Capture the cell that displays the provided text and extract its (x, y) central coordinate. 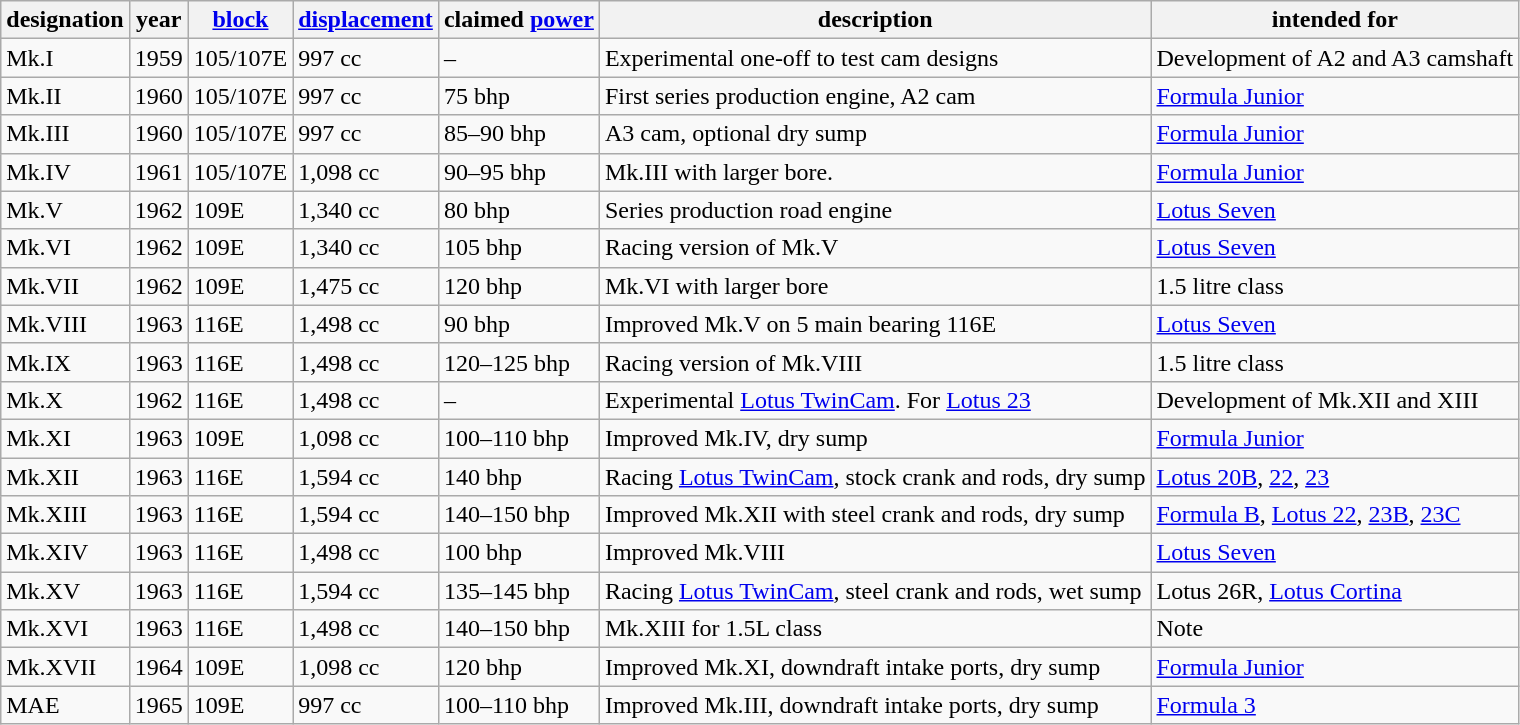
Mk.XI (65, 438)
105 bhp (518, 248)
Mk.XVI (65, 629)
Series production road engine (875, 210)
Mk.V (65, 210)
1965 (158, 705)
Mk.III (65, 134)
75 bhp (518, 96)
80 bhp (518, 210)
Formula 3 (1335, 705)
Note (1335, 629)
Mk.IV (65, 172)
Racing Lotus TwinCam, stock crank and rods, dry sump (875, 477)
Mk.XVII (65, 667)
First series production engine, A2 cam (875, 96)
Mk.XIII for 1.5L class (875, 629)
100 bhp (518, 553)
Racing version of Mk.VIII (875, 362)
1959 (158, 58)
year (158, 20)
1961 (158, 172)
Improved Mk.XI, downdraft intake ports, dry sump (875, 667)
Development of A2 and A3 camshaft (1335, 58)
Mk.III with larger bore. (875, 172)
Improved Mk.V on 5 main bearing 116E (875, 324)
Lotus 26R, Lotus Cortina (1335, 591)
Mk.I (65, 58)
A3 cam, optional dry sump (875, 134)
MAE (65, 705)
Mk.XIII (65, 515)
Development of Mk.XII and XIII (1335, 400)
intended for (1335, 20)
1964 (158, 667)
Mk.IX (65, 362)
block (240, 20)
designation (65, 20)
Improved Mk.III, downdraft intake ports, dry sump (875, 705)
Improved Mk.IV, dry sump (875, 438)
Mk.XV (65, 591)
description (875, 20)
140 bhp (518, 477)
Experimental one-off to test cam designs (875, 58)
Mk.VIII (65, 324)
120–125 bhp (518, 362)
Mk.VII (65, 286)
1,475 cc (366, 286)
displacement (366, 20)
Racing Lotus TwinCam, steel crank and rods, wet sump (875, 591)
Racing version of Mk.V (875, 248)
Mk.VI with larger bore (875, 286)
Mk.XII (65, 477)
Mk.II (65, 96)
90 bhp (518, 324)
85–90 bhp (518, 134)
Improved Mk.VIII (875, 553)
Formula B, Lotus 22, 23B, 23C (1335, 515)
Lotus 20B, 22, 23 (1335, 477)
Experimental Lotus TwinCam. For Lotus 23 (875, 400)
Mk.XIV (65, 553)
90–95 bhp (518, 172)
Mk.X (65, 400)
Improved Mk.XII with steel crank and rods, dry sump (875, 515)
Mk.VI (65, 248)
claimed power (518, 20)
135–145 bhp (518, 591)
